Return the (X, Y) coordinate for the center point of the cell that contains the specified text.  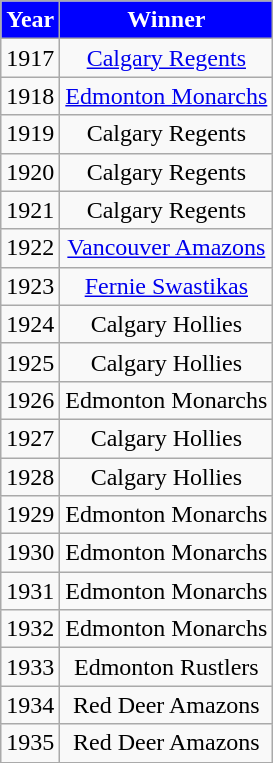
1917 (30, 58)
1927 (30, 438)
1931 (30, 591)
1920 (30, 172)
1925 (30, 362)
Edmonton Rustlers (166, 667)
1918 (30, 96)
1924 (30, 324)
1922 (30, 248)
1934 (30, 705)
1929 (30, 515)
Vancouver Amazons (166, 248)
1919 (30, 134)
1933 (30, 667)
1932 (30, 629)
1928 (30, 477)
1930 (30, 553)
1921 (30, 210)
1923 (30, 286)
Year (30, 20)
1935 (30, 743)
Winner (166, 20)
Fernie Swastikas (166, 286)
1926 (30, 400)
